Scan for the cell matching the given text and deliver its (X, Y) coordinate at center. 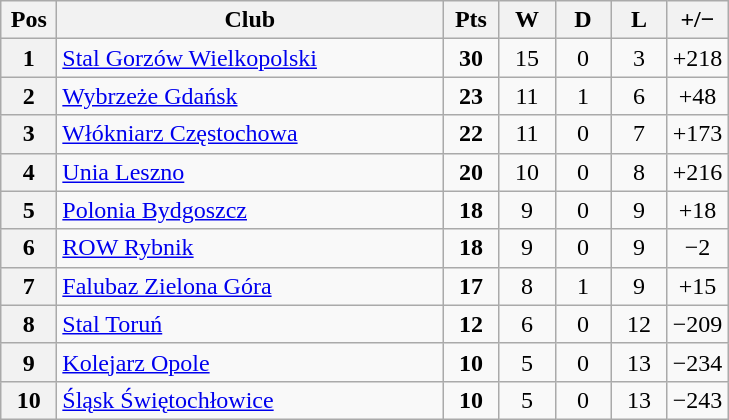
+173 (698, 134)
L (639, 20)
17 (471, 286)
22 (471, 134)
+48 (698, 96)
−234 (698, 362)
+216 (698, 172)
Wybrzeże Gdańsk (250, 96)
Polonia Bydgoszcz (250, 210)
Śląsk Świętochłowice (250, 400)
+218 (698, 58)
D (583, 20)
+18 (698, 210)
Pos (29, 20)
−243 (698, 400)
Pts (471, 20)
Kolejarz Opole (250, 362)
Unia Leszno (250, 172)
23 (471, 96)
+15 (698, 286)
+/− (698, 20)
2 (29, 96)
−209 (698, 324)
20 (471, 172)
−2 (698, 248)
Falubaz Zielona Góra (250, 286)
ROW Rybnik (250, 248)
Stal Toruń (250, 324)
Club (250, 20)
Stal Gorzów Wielkopolski (250, 58)
Włókniarz Częstochowa (250, 134)
4 (29, 172)
W (527, 20)
30 (471, 58)
15 (527, 58)
